Pinpoint the cell where the given text exists, returning its (x, y) midpoint coordinate. 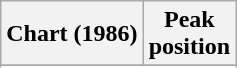
Peakposition (189, 34)
Chart (1986) (72, 34)
